Locate the cell with the specified text and output its (x, y) center coordinate. 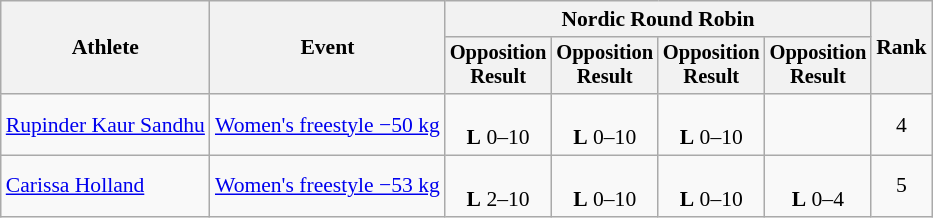
Athlete (106, 48)
Nordic Round Robin (658, 19)
Carissa Holland (106, 186)
5 (902, 186)
4 (902, 124)
L 0–4 (818, 186)
L 2–10 (498, 186)
Rank (902, 48)
Women's freestyle −50 kg (328, 124)
Rupinder Kaur Sandhu (106, 124)
Women's freestyle −53 kg (328, 186)
Event (328, 48)
